Scan for the cell matching the given text and deliver its [x, y] coordinate at center. 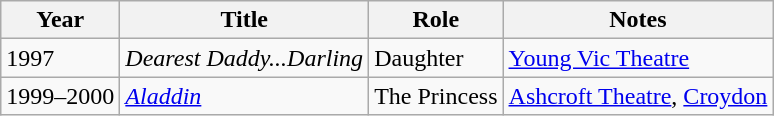
Notes [638, 20]
1997 [60, 58]
Young Vic Theatre [638, 58]
Title [244, 20]
Ashcroft Theatre, Croydon [638, 96]
The Princess [436, 96]
Aladdin [244, 96]
Year [60, 20]
1999–2000 [60, 96]
Role [436, 20]
Daughter [436, 58]
Dearest Daddy...Darling [244, 58]
